Capture the cell that displays the provided text and extract its [X, Y] central coordinate. 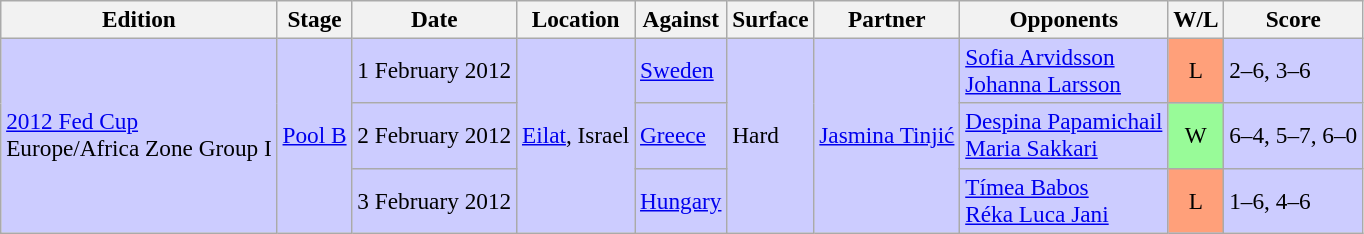
W/L [1196, 19]
Edition [139, 19]
6–4, 5–7, 6–0 [1294, 136]
Stage [314, 19]
Surface [770, 19]
Eilat, Israel [576, 135]
Date [434, 19]
1 February 2012 [434, 70]
Greece [681, 136]
Hard [770, 135]
Hungary [681, 200]
W [1196, 136]
Pool B [314, 135]
3 February 2012 [434, 200]
2 February 2012 [434, 136]
Sofia Arvidsson Johanna Larsson [1064, 70]
Score [1294, 19]
2–6, 3–6 [1294, 70]
Jasmina Tinjić [887, 135]
Despina Papamichail Maria Sakkari [1064, 136]
Tímea Babos Réka Luca Jani [1064, 200]
Partner [887, 19]
Opponents [1064, 19]
Against [681, 19]
1–6, 4–6 [1294, 200]
Location [576, 19]
2012 Fed Cup Europe/Africa Zone Group I [139, 135]
Sweden [681, 70]
